Detect which cell encompasses the target text, then output its (x, y) center coordinate. 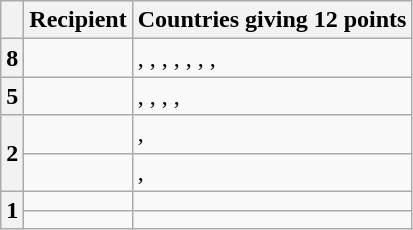
2 (12, 153)
5 (12, 96)
Recipient (78, 20)
, , , , (272, 96)
, , , , , , , (272, 58)
Countries giving 12 points (272, 20)
8 (12, 58)
1 (12, 210)
